Locate the cell with the specified text and output its (x, y) center coordinate. 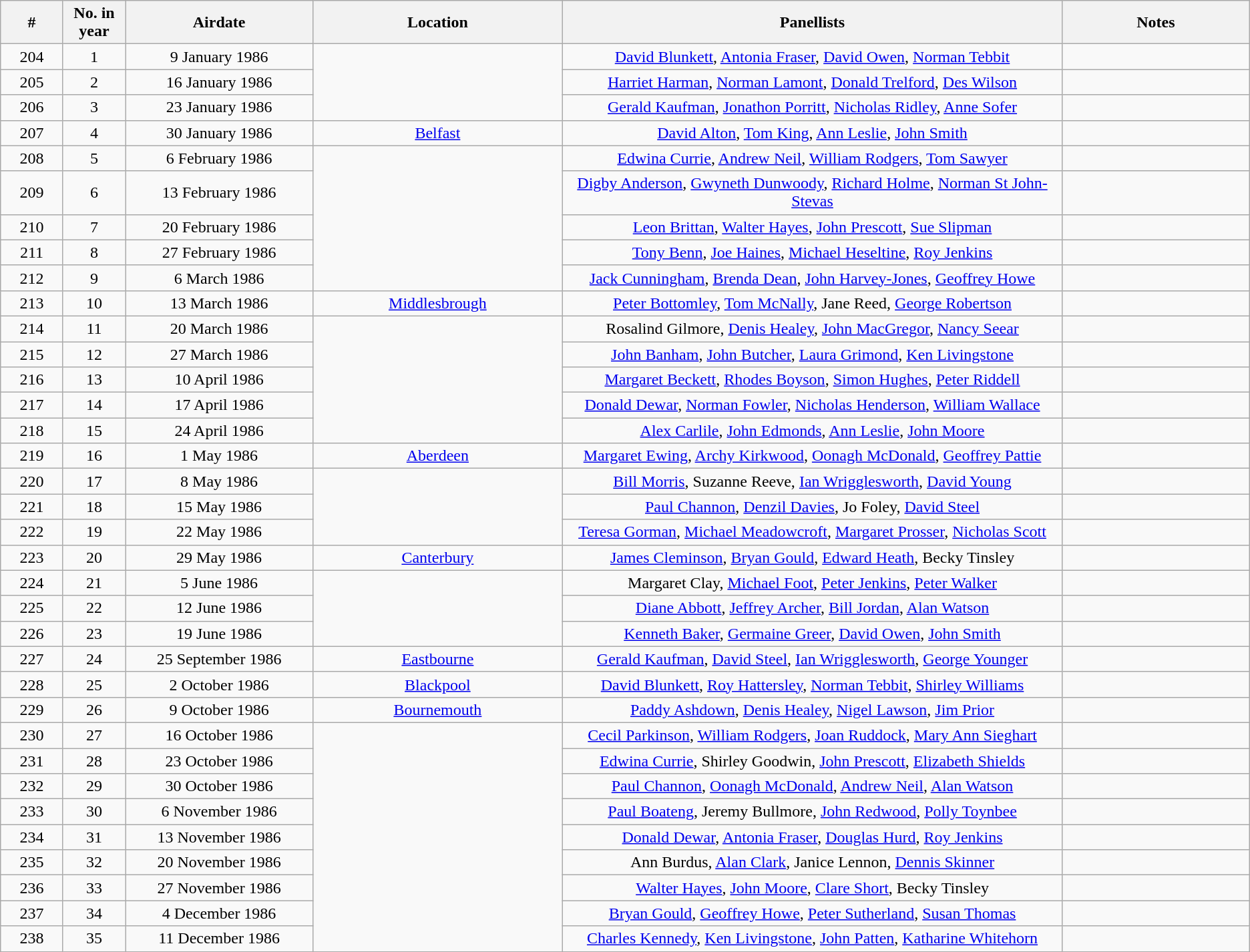
Blackpool (437, 684)
31 (94, 837)
213 (32, 303)
Bournemouth (437, 710)
237 (32, 913)
13 February 1986 (219, 192)
6 March 1986 (219, 278)
17 April 1986 (219, 405)
225 (32, 608)
Edwina Currie, Shirley Goodwin, John Prescott, Elizabeth Shields (812, 760)
2 October 1986 (219, 684)
Peter Bottomley, Tom McNally, Jane Reed, George Robertson (812, 303)
Donald Dewar, Antonia Fraser, Douglas Hurd, Roy Jenkins (812, 837)
9 January 1986 (219, 57)
Margaret Clay, Michael Foot, Peter Jenkins, Peter Walker (812, 583)
23 January 1986 (219, 107)
Alex Carlile, John Edmonds, Ann Leslie, John Moore (812, 431)
8 May 1986 (219, 481)
214 (32, 328)
30 October 1986 (219, 786)
218 (32, 431)
6 (94, 192)
207 (32, 133)
Walter Hayes, John Moore, Clare Short, Becky Tinsley (812, 888)
10 (94, 303)
4 (94, 133)
27 November 1986 (219, 888)
19 (94, 532)
30 January 1986 (219, 133)
Leon Brittan, Walter Hayes, John Prescott, Sue Slipman (812, 227)
Edwina Currie, Andrew Neil, William Rodgers, Tom Sawyer (812, 158)
11 (94, 328)
26 (94, 710)
David Alton, Tom King, Ann Leslie, John Smith (812, 133)
20 February 1986 (219, 227)
227 (32, 659)
234 (32, 837)
230 (32, 735)
238 (32, 939)
13 November 1986 (219, 837)
David Blunkett, Roy Hattersley, Norman Tebbit, Shirley Williams (812, 684)
224 (32, 583)
27 March 1986 (219, 354)
Location (437, 23)
30 (94, 812)
25 (94, 684)
Digby Anderson, Gwyneth Dunwoody, Richard Holme, Norman St John-Stevas (812, 192)
10 April 1986 (219, 380)
Notes (1157, 23)
21 (94, 583)
Canterbury (437, 557)
No. in year (94, 23)
Kenneth Baker, Germaine Greer, David Owen, John Smith (812, 634)
235 (32, 863)
32 (94, 863)
John Banham, John Butcher, Laura Grimond, Ken Livingstone (812, 354)
Paul Channon, Oonagh McDonald, Andrew Neil, Alan Watson (812, 786)
217 (32, 405)
23 (94, 634)
3 (94, 107)
Bryan Gould, Geoffrey Howe, Peter Sutherland, Susan Thomas (812, 913)
15 (94, 431)
20 November 1986 (219, 863)
Rosalind Gilmore, Denis Healey, John MacGregor, Nancy Seear (812, 328)
11 December 1986 (219, 939)
12 June 1986 (219, 608)
5 (94, 158)
29 May 1986 (219, 557)
33 (94, 888)
# (32, 23)
231 (32, 760)
Jack Cunningham, Brenda Dean, John Harvey-Jones, Geoffrey Howe (812, 278)
215 (32, 354)
18 (94, 507)
29 (94, 786)
228 (32, 684)
221 (32, 507)
12 (94, 354)
19 June 1986 (219, 634)
20 (94, 557)
5 June 1986 (219, 583)
25 September 1986 (219, 659)
Paddy Ashdown, Denis Healey, Nigel Lawson, Jim Prior (812, 710)
1 (94, 57)
212 (32, 278)
211 (32, 252)
210 (32, 227)
Paul Channon, Denzil Davies, Jo Foley, David Steel (812, 507)
Margaret Beckett, Rhodes Boyson, Simon Hughes, Peter Riddell (812, 380)
205 (32, 82)
233 (32, 812)
Ann Burdus, Alan Clark, Janice Lennon, Dennis Skinner (812, 863)
27 (94, 735)
Aberdeen (437, 456)
1 May 1986 (219, 456)
204 (32, 57)
Gerald Kaufman, Jonathon Porritt, Nicholas Ridley, Anne Sofer (812, 107)
Airdate (219, 23)
9 (94, 278)
14 (94, 405)
Donald Dewar, Norman Fowler, Nicholas Henderson, William Wallace (812, 405)
6 November 1986 (219, 812)
232 (32, 786)
22 May 1986 (219, 532)
34 (94, 913)
Middlesbrough (437, 303)
4 December 1986 (219, 913)
Cecil Parkinson, William Rodgers, Joan Ruddock, Mary Ann Sieghart (812, 735)
Diane Abbott, Jeffrey Archer, Bill Jordan, Alan Watson (812, 608)
23 October 1986 (219, 760)
222 (32, 532)
Eastbourne (437, 659)
15 May 1986 (219, 507)
Gerald Kaufman, David Steel, Ian Wrigglesworth, George Younger (812, 659)
9 October 1986 (219, 710)
2 (94, 82)
223 (32, 557)
7 (94, 227)
20 March 1986 (219, 328)
220 (32, 481)
13 March 1986 (219, 303)
Harriet Harman, Norman Lamont, Donald Trelford, Des Wilson (812, 82)
13 (94, 380)
17 (94, 481)
209 (32, 192)
208 (32, 158)
216 (32, 380)
Panellists (812, 23)
24 April 1986 (219, 431)
Bill Morris, Suzanne Reeve, Ian Wrigglesworth, David Young (812, 481)
24 (94, 659)
Margaret Ewing, Archy Kirkwood, Oonagh McDonald, Geoffrey Pattie (812, 456)
Charles Kennedy, Ken Livingstone, John Patten, Katharine Whitehorn (812, 939)
Tony Benn, Joe Haines, Michael Heseltine, Roy Jenkins (812, 252)
27 February 1986 (219, 252)
28 (94, 760)
James Cleminson, Bryan Gould, Edward Heath, Becky Tinsley (812, 557)
35 (94, 939)
219 (32, 456)
16 January 1986 (219, 82)
16 (94, 456)
6 February 1986 (219, 158)
16 October 1986 (219, 735)
8 (94, 252)
22 (94, 608)
Belfast (437, 133)
Paul Boateng, Jeremy Bullmore, John Redwood, Polly Toynbee (812, 812)
226 (32, 634)
236 (32, 888)
229 (32, 710)
206 (32, 107)
David Blunkett, Antonia Fraser, David Owen, Norman Tebbit (812, 57)
Teresa Gorman, Michael Meadowcroft, Margaret Prosser, Nicholas Scott (812, 532)
